Identify which cell holds the provided text, then report its [x, y] central coordinate. 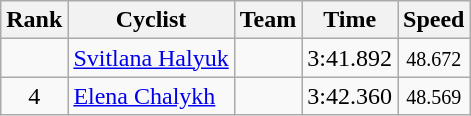
Time [350, 20]
Cyclist [151, 20]
Elena Chalykh [151, 96]
Speed [434, 20]
48.569 [434, 96]
4 [34, 96]
3:42.360 [350, 96]
Svitlana Halyuk [151, 58]
Team [268, 20]
3:41.892 [350, 58]
48.672 [434, 58]
Rank [34, 20]
